Provide the [x, y] coordinate of the cell's center where the given text is located.  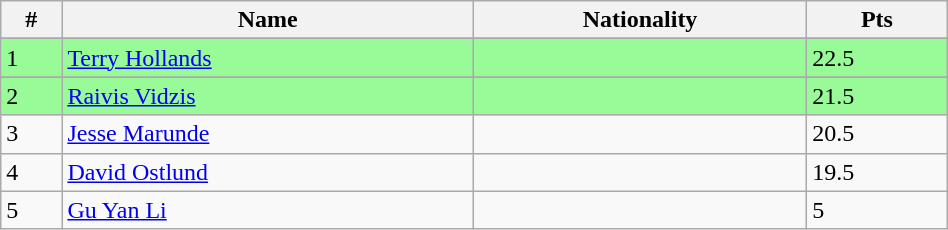
Nationality [640, 20]
Name [268, 20]
Gu Yan Li [268, 210]
David Ostlund [268, 172]
4 [32, 172]
2 [32, 96]
21.5 [878, 96]
3 [32, 134]
19.5 [878, 172]
Jesse Marunde [268, 134]
Raivis Vidzis [268, 96]
Pts [878, 20]
# [32, 20]
1 [32, 58]
Terry Hollands [268, 58]
20.5 [878, 134]
22.5 [878, 58]
